Find where the given text appears and provide that cell's center as [x, y] coordinate. 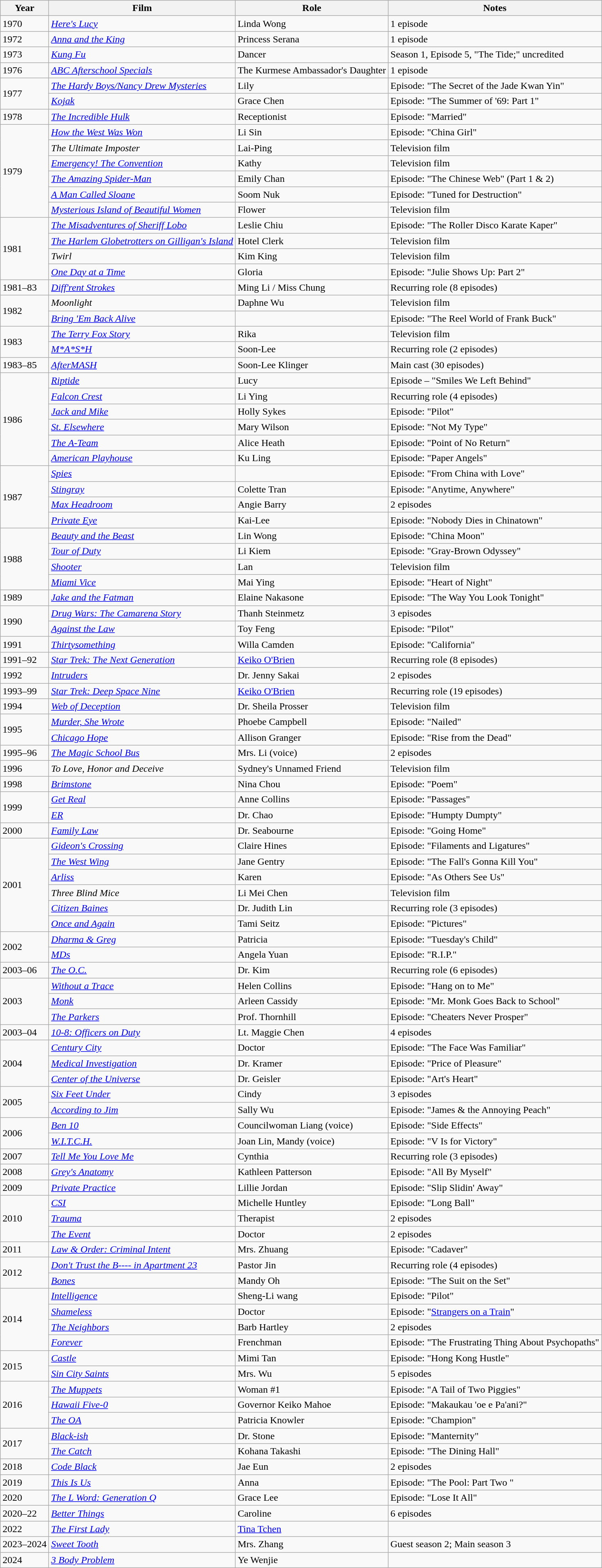
Star Trek: Deep Space Nine [142, 691]
Anne Collins [312, 799]
Thirtysomething [142, 644]
2011 [24, 1250]
1993–99 [24, 691]
Kathy [312, 163]
Riptide [142, 380]
1979 [24, 171]
The Incredible Hulk [142, 117]
Trauma [142, 1219]
1987 [24, 497]
2024 [24, 1560]
1995 [24, 730]
Gloria [312, 272]
Episode: "Anytime, Anywhere" [495, 489]
Diff'rent Strokes [142, 287]
Grace Lee [312, 1498]
Episode: "Hang on to Me" [495, 986]
2003–04 [24, 1032]
Law & Order: Criminal Intent [142, 1250]
Episode: "China Girl" [495, 132]
Episode: "As Others See Us" [495, 877]
Kai-Lee [312, 520]
Episode: "The Fall's Gonna Kill You" [495, 861]
Woman #1 [312, 1389]
Episode: "Married" [495, 117]
2010 [24, 1219]
Sheng-Li wang [312, 1296]
Episode: "Lose It All" [495, 1498]
Notes [495, 8]
Episode: "The Chinese Web" (Part 1 & 2) [495, 179]
The Terry Fox Story [142, 334]
Arleen Cassidy [312, 1001]
Episode: "The Dining Hall" [495, 1451]
Season 1, Episode 5, "The Tide;" uncredited [495, 55]
Dr. Seabourne [312, 830]
The Event [142, 1234]
Phoebe Campbell [312, 722]
Chicago Hope [142, 738]
Three Blind Mice [142, 892]
Tami Seitz [312, 923]
6 episodes [495, 1513]
Once and Again [142, 923]
1982 [24, 311]
The Ultimate Imposter [142, 148]
Intelligence [142, 1296]
2023–2024 [24, 1544]
Sweet Tooth [142, 1544]
Don't Trust the B---- in Apartment 23 [142, 1265]
The Magic School Bus [142, 753]
Citizen Baines [142, 908]
1999 [24, 807]
Episode: "From China with Love" [495, 474]
AfterMASH [142, 365]
Caroline [312, 1513]
Episode: "Cheaters Never Prosper" [495, 1017]
2004 [24, 1063]
Anna [312, 1482]
Soon-Lee [312, 349]
Drug Wars: The Camarena Story [142, 613]
Medical Investigation [142, 1063]
How the West Was Won [142, 132]
1992 [24, 675]
1976 [24, 70]
2009 [24, 1188]
Episode: "Heart of Night" [495, 582]
Century City [142, 1048]
Mrs. Zhuang [312, 1250]
Film [142, 8]
One Day at a Time [142, 272]
1991–92 [24, 660]
Li Mei Chen [312, 892]
Episode: "Going Home" [495, 830]
Mai Ying [312, 582]
Episode: "Slip Slidin' Away" [495, 1188]
2008 [24, 1172]
The Catch [142, 1451]
Angie Barry [312, 505]
2017 [24, 1443]
Mrs. Li (voice) [312, 753]
Episode: "Long Ball" [495, 1203]
Linda Wong [312, 24]
According to Jim [142, 1110]
Guest season 2; Main season 3 [495, 1544]
1970 [24, 24]
Episode: "Julie Shows Up: Part 2" [495, 272]
Jane Gentry [312, 861]
Miami Vice [142, 582]
1995–96 [24, 753]
3 Body Problem [142, 1560]
Pastor Jin [312, 1265]
Anna and the King [142, 39]
2020–22 [24, 1513]
The Amazing Spider-Man [142, 179]
Six Feet Under [142, 1094]
Lin Wong [312, 536]
Episode: "Strangers on a Train" [495, 1312]
Kung Fu [142, 55]
Dr. Geisler [312, 1079]
Dr. Kramer [312, 1063]
MDs [142, 955]
Kathleen Patterson [312, 1172]
Code Black [142, 1467]
Web of Deception [142, 707]
Episode: "The Roller Disco Karate Kaper" [495, 225]
Forever [142, 1343]
2019 [24, 1482]
Episode: "Side Effects" [495, 1125]
Falcon Crest [142, 396]
Therapist [312, 1219]
2002 [24, 947]
Episode: "James & the Annoying Peach" [495, 1110]
2007 [24, 1156]
Lily [312, 86]
A Man Called Sloane [142, 194]
Emergency! The Convention [142, 163]
Sydney's Unnamed Friend [312, 769]
Colette Tran [312, 489]
Barb Hartley [312, 1327]
Elaine Nakasone [312, 598]
Li Sin [312, 132]
2012 [24, 1273]
Episode: "Poem" [495, 784]
Episode: "Pictures" [495, 923]
Episode: "Point of No Return" [495, 442]
Sally Wu [312, 1110]
Without a Trace [142, 986]
Episode: "The Way You Look Tonight" [495, 598]
Dancer [312, 55]
Here's Lucy [142, 24]
1978 [24, 117]
Recurring role (19 episodes) [495, 691]
Princess Serana [312, 39]
Recurring role (6 episodes) [495, 970]
Dr. Chao [312, 815]
Year [24, 8]
The Neighbors [142, 1327]
Patricia [312, 939]
1973 [24, 55]
Lucy [312, 380]
2005 [24, 1102]
Black-ish [142, 1435]
The A-Team [142, 442]
Intruders [142, 675]
The Parkers [142, 1017]
Ku Ling [312, 458]
Spies [142, 474]
W.I.T.C.H. [142, 1141]
The Hardy Boys/Nancy Drew Mysteries [142, 86]
Episode: "California" [495, 644]
Center of the Universe [142, 1079]
Episode: "Art's Heart" [495, 1079]
Better Things [142, 1513]
Episode: "Passages" [495, 799]
2015 [24, 1366]
Grey's Anatomy [142, 1172]
Alice Heath [312, 442]
Soom Nuk [312, 194]
2003 [24, 1001]
Kohana Takashi [312, 1451]
1994 [24, 707]
CSI [142, 1203]
Episode: "Filaments and Ligatures" [495, 846]
The Kurmese Ambassador's Daughter [312, 70]
The West Wing [142, 861]
Episode – "Smiles We Left Behind" [495, 380]
2014 [24, 1319]
Episode: "Mr. Monk Goes Back to School" [495, 1001]
Bones [142, 1281]
Episode: "The Summer of '69: Part 1" [495, 101]
Shooter [142, 567]
To Love, Honor and Deceive [142, 769]
Episode: "Rise from the Dead" [495, 738]
Castle [142, 1358]
Dr. Stone [312, 1435]
ER [142, 815]
Willa Camden [312, 644]
Tina Tchen [312, 1529]
Li Kiem [312, 551]
5 episodes [495, 1374]
Murder, She Wrote [142, 722]
Hotel Clerk [312, 241]
1983–85 [24, 365]
Episode: "The Secret of the Jade Kwan Yin" [495, 86]
Episode: "Cadaver" [495, 1250]
Mysterious Island of Beautiful Women [142, 210]
Episode: "Manternity" [495, 1435]
Shameless [142, 1312]
Frenchman [312, 1343]
Lt. Maggie Chen [312, 1032]
Against the Law [142, 629]
Family Law [142, 830]
Stingray [142, 489]
Private Eye [142, 520]
Mrs. Wu [312, 1374]
Mimi Tan [312, 1358]
Joan Lin, Mandy (voice) [312, 1141]
Beauty and the Beast [142, 536]
Kim King [312, 256]
1991 [24, 644]
Episode: "The Frustrating Thing About Psychopaths" [495, 1343]
Monk [142, 1001]
Episode: "Humpty Dumpty" [495, 815]
Receptionist [312, 117]
Brimstone [142, 784]
1998 [24, 784]
Star Trek: The Next Generation [142, 660]
Episode: "Champion" [495, 1420]
Tell Me You Love Me [142, 1156]
Claire Hines [312, 846]
American Playhouse [142, 458]
Dr. Judith Lin [312, 908]
Lai-Ping [312, 148]
Grace Chen [312, 101]
Lan [312, 567]
Rika [312, 334]
M*A*S*H [142, 349]
Prof. Thornhill [312, 1017]
1981 [24, 249]
1972 [24, 39]
Dr. Sheila Prosser [312, 707]
Episode: "Hong Kong Hustle" [495, 1358]
Holly Sykes [312, 411]
Dharma & Greg [142, 939]
2016 [24, 1405]
Governor Keiko Mahoe [312, 1405]
2006 [24, 1133]
Jake and the Fatman [142, 598]
Moonlight [142, 303]
Episode: "The Face Was Familiar" [495, 1048]
Cynthia [312, 1156]
Mary Wilson [312, 427]
Flower [312, 210]
Episode: "Gray-Brown Odyssey" [495, 551]
Emily Chan [312, 179]
1981–83 [24, 287]
Helen Collins [312, 986]
1990 [24, 621]
The Muppets [142, 1389]
ABC Afterschool Specials [142, 70]
Tour of Duty [142, 551]
2003–06 [24, 970]
Ye Wenjie [312, 1560]
Private Practice [142, 1188]
Recurring role (2 episodes) [495, 349]
Episode: "All By Myself" [495, 1172]
2001 [24, 885]
Episode: "Tuned for Destruction" [495, 194]
Episode: "China Moon" [495, 536]
Main cast (30 episodes) [495, 365]
The O.C. [142, 970]
Allison Granger [312, 738]
Nina Chou [312, 784]
Jae Eun [312, 1467]
Kojak [142, 101]
Episode: "Nobody Dies in Chinatown" [495, 520]
Episode: "The Pool: Part Two " [495, 1482]
The Harlem Globetrotters on Gilligan's Island [142, 241]
Thanh Steinmetz [312, 613]
1977 [24, 93]
Patricia Knowler [312, 1420]
Toy Feng [312, 629]
Soon-Lee Klinger [312, 365]
1989 [24, 598]
The OA [142, 1420]
Leslie Chiu [312, 225]
Max Headroom [142, 505]
Mandy Oh [312, 1281]
Angela Yuan [312, 955]
Role [312, 8]
Daphne Wu [312, 303]
2000 [24, 830]
Episode: "Price of Pleasure" [495, 1063]
Twirl [142, 256]
The First Lady [142, 1529]
Mrs. Zhang [312, 1544]
1988 [24, 559]
Bring 'Em Back Alive [142, 318]
Michelle Huntley [312, 1203]
Episode: "Tuesday's Child" [495, 939]
Gideon's Crossing [142, 846]
Dr. Jenny Sakai [312, 675]
1983 [24, 342]
Lillie Jordan [312, 1188]
Episode: "Makaukau 'oe e Pa'ani?" [495, 1405]
Ming Li / Miss Chung [312, 287]
2018 [24, 1467]
2020 [24, 1498]
1986 [24, 419]
Episode: "Nailed" [495, 722]
The Misadventures of Sheriff Lobo [142, 225]
Episode: "V Is for Victory" [495, 1141]
St. Elsewhere [142, 427]
Cindy [312, 1094]
Episode: "The Suit on the Set" [495, 1281]
Episode: "The Reel World of Frank Buck" [495, 318]
4 episodes [495, 1032]
Get Real [142, 799]
Sin City Saints [142, 1374]
Jack and Mike [142, 411]
Episode: "Not My Type" [495, 427]
Councilwoman Liang (voice) [312, 1125]
1996 [24, 769]
Ben 10 [142, 1125]
This Is Us [142, 1482]
Episode: "A Tail of Two Piggies" [495, 1389]
Dr. Kim [312, 970]
2022 [24, 1529]
Episode: "R.I.P." [495, 955]
Li Ying [312, 396]
Hawaii Five-0 [142, 1405]
Karen [312, 877]
The L Word: Generation Q [142, 1498]
Arliss [142, 877]
10-8: Officers on Duty [142, 1032]
Episode: "Paper Angels" [495, 458]
